Locate the cell with the specified text and output its [X, Y] center coordinate. 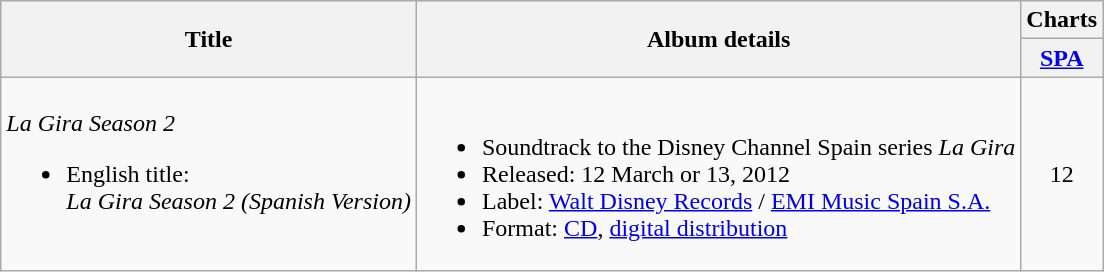
Charts [1062, 20]
SPA [1062, 58]
La Gira Season 2English title:La Gira Season 2 (Spanish Version) [209, 174]
Album details [718, 39]
Title [209, 39]
12 [1062, 174]
